Identify which cell holds the provided text, then report its (X, Y) central coordinate. 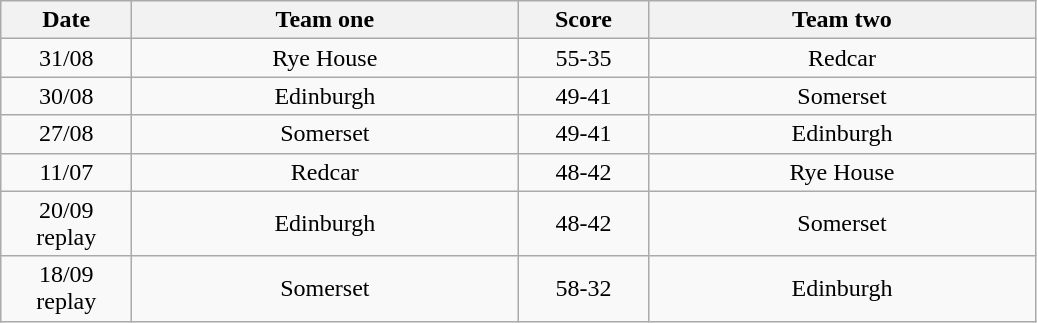
30/08 (66, 96)
Team two (842, 20)
11/07 (66, 172)
58-32 (584, 288)
55-35 (584, 58)
20/09replay (66, 224)
Team one (325, 20)
27/08 (66, 134)
31/08 (66, 58)
Date (66, 20)
Score (584, 20)
18/09replay (66, 288)
